Detect which cell encompasses the target text, then output its (x, y) center coordinate. 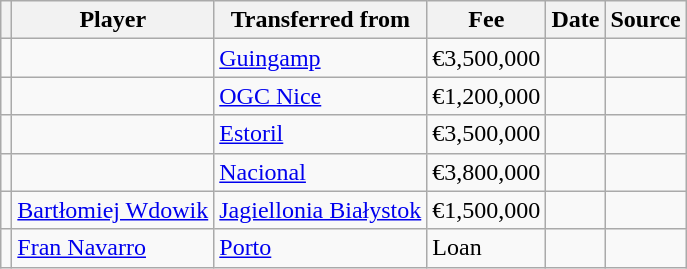
Estoril (320, 134)
Jagiellonia Białystok (320, 210)
Player (113, 20)
€3,800,000 (486, 172)
Fee (486, 20)
Loan (486, 248)
Date (576, 20)
€1,200,000 (486, 96)
Nacional (320, 172)
Fran Navarro (113, 248)
Source (646, 20)
Guingamp (320, 58)
Porto (320, 248)
OGC Nice (320, 96)
€1,500,000 (486, 210)
Bartłomiej Wdowik (113, 210)
Transferred from (320, 20)
